Search for the cell housing the specified text and yield its (x, y) center coordinate. 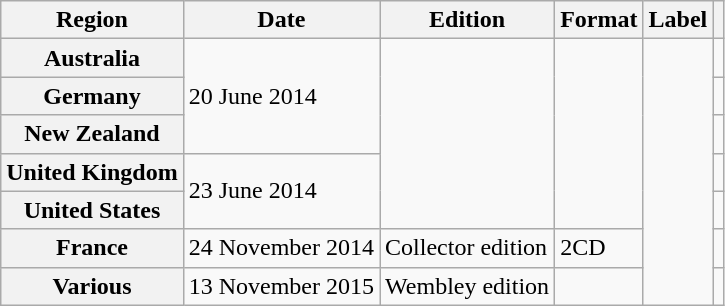
Date (281, 20)
Germany (92, 96)
Australia (92, 58)
Edition (468, 20)
24 November 2014 (281, 248)
23 June 2014 (281, 191)
2CD (599, 248)
20 June 2014 (281, 96)
Region (92, 20)
Format (599, 20)
Label (678, 20)
Collector edition (468, 248)
United Kingdom (92, 172)
13 November 2015 (281, 286)
New Zealand (92, 134)
United States (92, 210)
Wembley edition (468, 286)
Various (92, 286)
France (92, 248)
